Scan for the cell matching the given text and deliver its [x, y] coordinate at center. 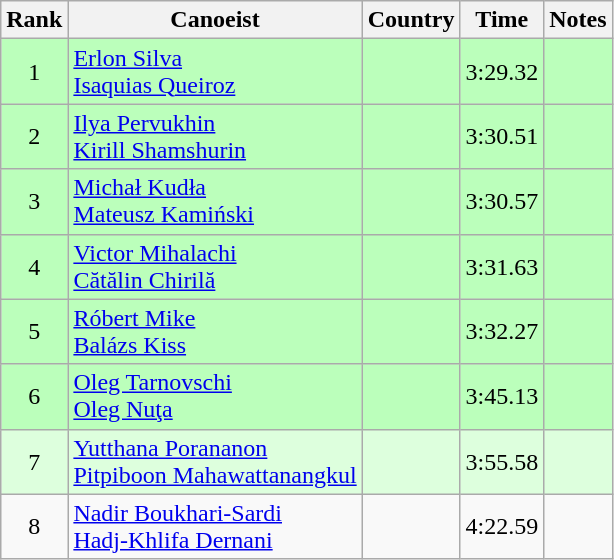
Rank [34, 20]
Country [411, 20]
3:30.51 [502, 136]
Nadir Boukhari-SardiHadj-Khlifa Dernani [215, 526]
3:32.27 [502, 332]
Yutthana PorananonPitpiboon Mahawattanangkul [215, 462]
Victor MihalachiCătălin Chirilă [215, 266]
3:30.57 [502, 202]
3:29.32 [502, 72]
Canoeist [215, 20]
Michał KudłaMateusz Kamiński [215, 202]
3:45.13 [502, 396]
8 [34, 526]
Erlon SilvaIsaquias Queiroz [215, 72]
Oleg TarnovschiOleg Nuţa [215, 396]
Notes [578, 20]
3:55.58 [502, 462]
Róbert MikeBalázs Kiss [215, 332]
3:31.63 [502, 266]
2 [34, 136]
Ilya PervukhinKirill Shamshurin [215, 136]
6 [34, 396]
5 [34, 332]
Time [502, 20]
3 [34, 202]
1 [34, 72]
4:22.59 [502, 526]
7 [34, 462]
4 [34, 266]
